Locate the cell with the specified text and output its (x, y) center coordinate. 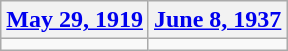
June 8, 1937 (217, 20)
May 29, 1919 (75, 20)
